Return (X, Y) of the center of cell containing provided text 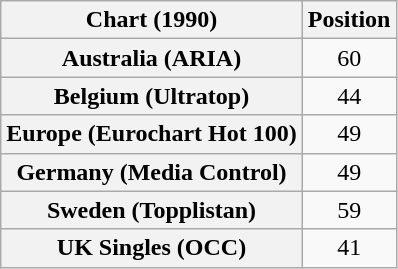
Sweden (Topplistan) (152, 210)
60 (349, 58)
UK Singles (OCC) (152, 248)
Germany (Media Control) (152, 172)
Chart (1990) (152, 20)
41 (349, 248)
Belgium (Ultratop) (152, 96)
Australia (ARIA) (152, 58)
44 (349, 96)
Europe (Eurochart Hot 100) (152, 134)
Position (349, 20)
59 (349, 210)
